For the text-containing cell, return its midpoint in (X, Y) coordinate format. 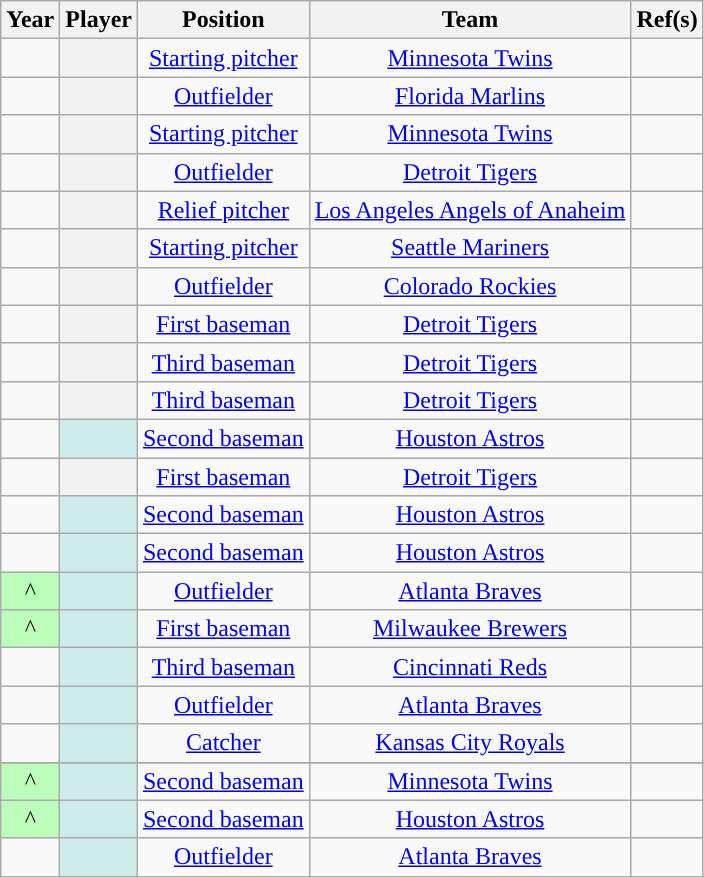
Ref(s) (667, 20)
Los Angeles Angels of Anaheim (470, 210)
Kansas City Royals (470, 743)
Team (470, 20)
Year (30, 20)
Cincinnati Reds (470, 667)
Player (99, 20)
Florida Marlins (470, 96)
Relief pitcher (223, 210)
Position (223, 20)
Catcher (223, 743)
Colorado Rockies (470, 286)
Milwaukee Brewers (470, 629)
Seattle Mariners (470, 248)
